Extract the [X, Y] coordinate from the center of the cell holding the provided text.  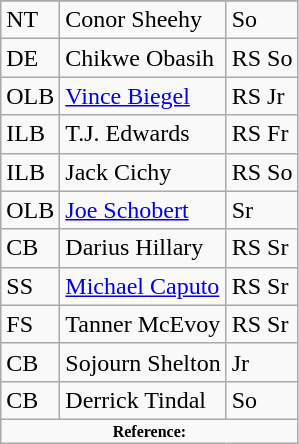
Sojourn Shelton [143, 362]
Conor Sheehy [143, 20]
Reference: [150, 431]
SS [30, 286]
Vince Biegel [143, 96]
Jr [262, 362]
Joe Schobert [143, 210]
FS [30, 324]
RS Fr [262, 134]
Chikwe Obasih [143, 58]
T.J. Edwards [143, 134]
Jack Cichy [143, 172]
Sr [262, 210]
Tanner McEvoy [143, 324]
Darius Hillary [143, 248]
Michael Caputo [143, 286]
NT [30, 20]
DE [30, 58]
Derrick Tindal [143, 400]
RS Jr [262, 96]
